For the text-containing cell, return its midpoint in [x, y] coordinate format. 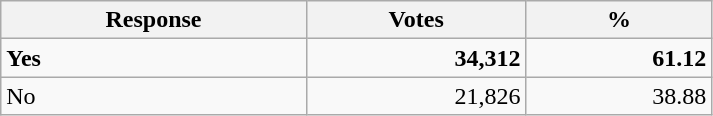
Yes [154, 58]
21,826 [416, 96]
61.12 [619, 58]
Votes [416, 20]
Response [154, 20]
34,312 [416, 58]
No [154, 96]
% [619, 20]
38.88 [619, 96]
